Search for the cell housing the specified text and yield its (X, Y) center coordinate. 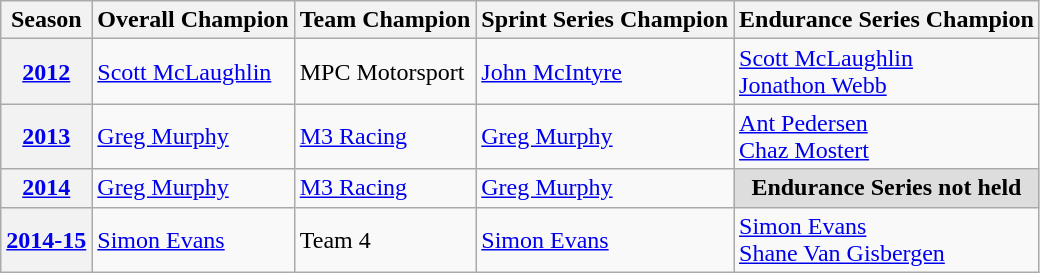
Ant Pedersen Chaz Mostert (887, 136)
2014 (46, 188)
Scott McLaughlin Jonathon Webb (887, 72)
2013 (46, 136)
Sprint Series Champion (605, 20)
Overall Champion (193, 20)
Simon Evans Shane Van Gisbergen (887, 240)
MPC Motorsport (385, 72)
Endurance Series not held (887, 188)
Season (46, 20)
Team 4 (385, 240)
2012 (46, 72)
John McIntyre (605, 72)
Team Champion (385, 20)
Scott McLaughlin (193, 72)
2014-15 (46, 240)
Endurance Series Champion (887, 20)
